Identify which cell holds the provided text, then report its (x, y) central coordinate. 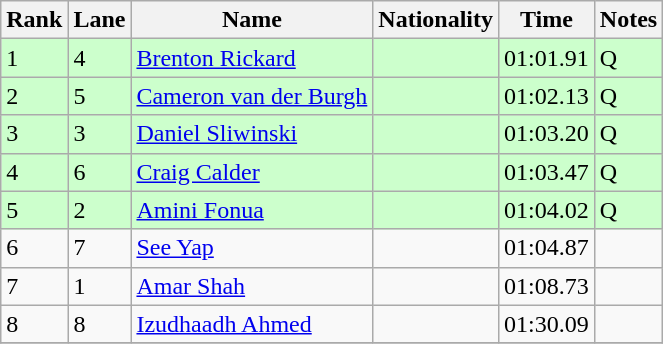
01:04.87 (547, 248)
01:04.02 (547, 210)
01:03.20 (547, 134)
Notes (628, 20)
Daniel Sliwinski (252, 134)
01:08.73 (547, 286)
Time (547, 20)
Lane (100, 20)
Craig Calder (252, 172)
01:01.91 (547, 58)
01:02.13 (547, 96)
Cameron van der Burgh (252, 96)
Amini Fonua (252, 210)
Nationality (436, 20)
Amar Shah (252, 286)
See Yap (252, 248)
Izudhaadh Ahmed (252, 324)
01:03.47 (547, 172)
01:30.09 (547, 324)
Rank (34, 20)
Name (252, 20)
Brenton Rickard (252, 58)
